Find where the given text appears and provide that cell's center as (X, Y) coordinate. 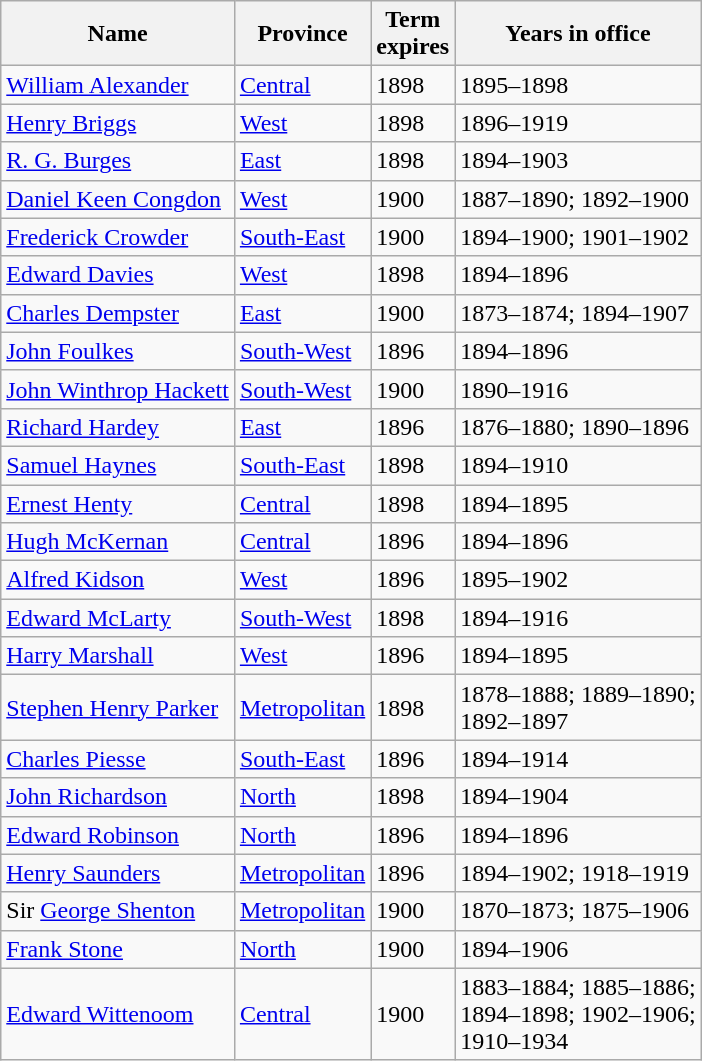
John Foulkes (118, 351)
Richard Hardey (118, 427)
Charles Dempster (118, 313)
Henry Saunders (118, 873)
Stephen Henry Parker (118, 708)
Edward Davies (118, 275)
R. G. Burges (118, 161)
1894–1902; 1918–1919 (578, 873)
1883–1884; 1885–1886;1894–1898; 1902–1906;1910–1934 (578, 1014)
Edward McLarty (118, 618)
Frank Stone (118, 949)
Edward Robinson (118, 835)
Charles Piesse (118, 759)
William Alexander (118, 85)
Alfred Kidson (118, 580)
John Winthrop Hackett (118, 389)
1878–1888; 1889–1890;1892–1897 (578, 708)
1895–1902 (578, 580)
1894–1903 (578, 161)
Harry Marshall (118, 656)
1876–1880; 1890–1896 (578, 427)
Name (118, 34)
1887–1890; 1892–1900 (578, 199)
1894–1914 (578, 759)
1896–1919 (578, 123)
1890–1916 (578, 389)
Province (302, 34)
1894–1904 (578, 797)
1894–1900; 1901–1902 (578, 237)
Edward Wittenoom (118, 1014)
Sir George Shenton (118, 911)
1873–1874; 1894–1907 (578, 313)
Samuel Haynes (118, 465)
Henry Briggs (118, 123)
Ernest Henty (118, 503)
1870–1873; 1875–1906 (578, 911)
1894–1910 (578, 465)
1895–1898 (578, 85)
1894–1916 (578, 618)
Frederick Crowder (118, 237)
Daniel Keen Congdon (118, 199)
Hugh McKernan (118, 542)
Years in office (578, 34)
Termexpires (413, 34)
1894–1906 (578, 949)
John Richardson (118, 797)
